Provide the [X, Y] coordinate of the cell's center where the given text is located.  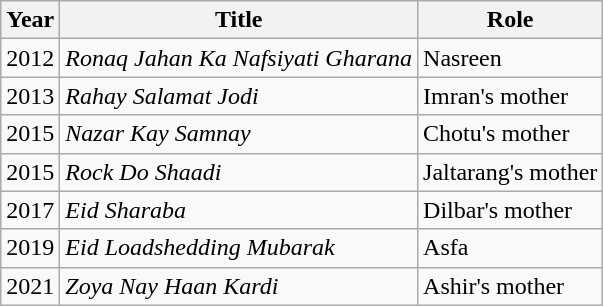
2012 [30, 58]
Ronaq Jahan Ka Nafsiyati Gharana [239, 58]
Eid Loadshedding Mubarak [239, 248]
Eid Sharaba [239, 210]
2017 [30, 210]
2021 [30, 286]
Ashir's mother [510, 286]
Zoya Nay Haan Kardi [239, 286]
Asfa [510, 248]
Rahay Salamat Jodi [239, 96]
2013 [30, 96]
Chotu's mother [510, 134]
Year [30, 20]
Jaltarang's mother [510, 172]
Title [239, 20]
Imran's mother [510, 96]
Nasreen [510, 58]
Dilbar's mother [510, 210]
Rock Do Shaadi [239, 172]
Role [510, 20]
Nazar Kay Samnay [239, 134]
2019 [30, 248]
